Search for the cell housing the specified text and yield its [X, Y] center coordinate. 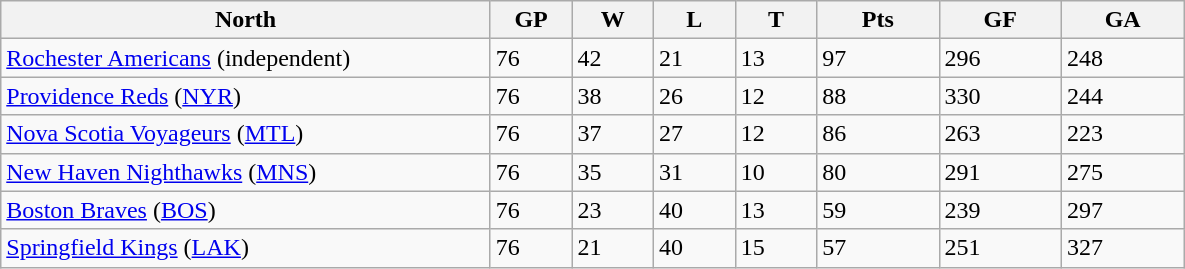
GF [1000, 20]
80 [878, 172]
North [246, 20]
10 [776, 172]
New Haven Nighthawks (MNS) [246, 172]
275 [1122, 172]
Boston Braves (BOS) [246, 210]
37 [613, 134]
248 [1122, 58]
L [695, 20]
296 [1000, 58]
T [776, 20]
57 [878, 248]
223 [1122, 134]
239 [1000, 210]
59 [878, 210]
291 [1000, 172]
297 [1122, 210]
Pts [878, 20]
27 [695, 134]
Nova Scotia Voyageurs (MTL) [246, 134]
Springfield Kings (LAK) [246, 248]
42 [613, 58]
26 [695, 96]
Rochester Americans (independent) [246, 58]
263 [1000, 134]
23 [613, 210]
W [613, 20]
88 [878, 96]
GA [1122, 20]
251 [1000, 248]
97 [878, 58]
31 [695, 172]
GP [531, 20]
35 [613, 172]
327 [1122, 248]
86 [878, 134]
244 [1122, 96]
330 [1000, 96]
Providence Reds (NYR) [246, 96]
38 [613, 96]
15 [776, 248]
